Capture the cell that displays the provided text and extract its [x, y] central coordinate. 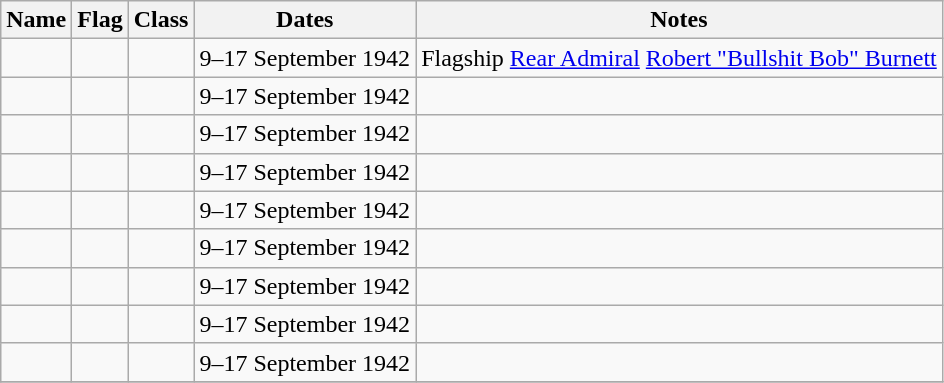
Class [161, 20]
Dates [305, 20]
Name [36, 20]
Flag [100, 20]
Notes [680, 20]
Flagship Rear Admiral Robert "Bullshit Bob" Burnett [680, 58]
